Search for the cell housing the specified text and yield its (X, Y) center coordinate. 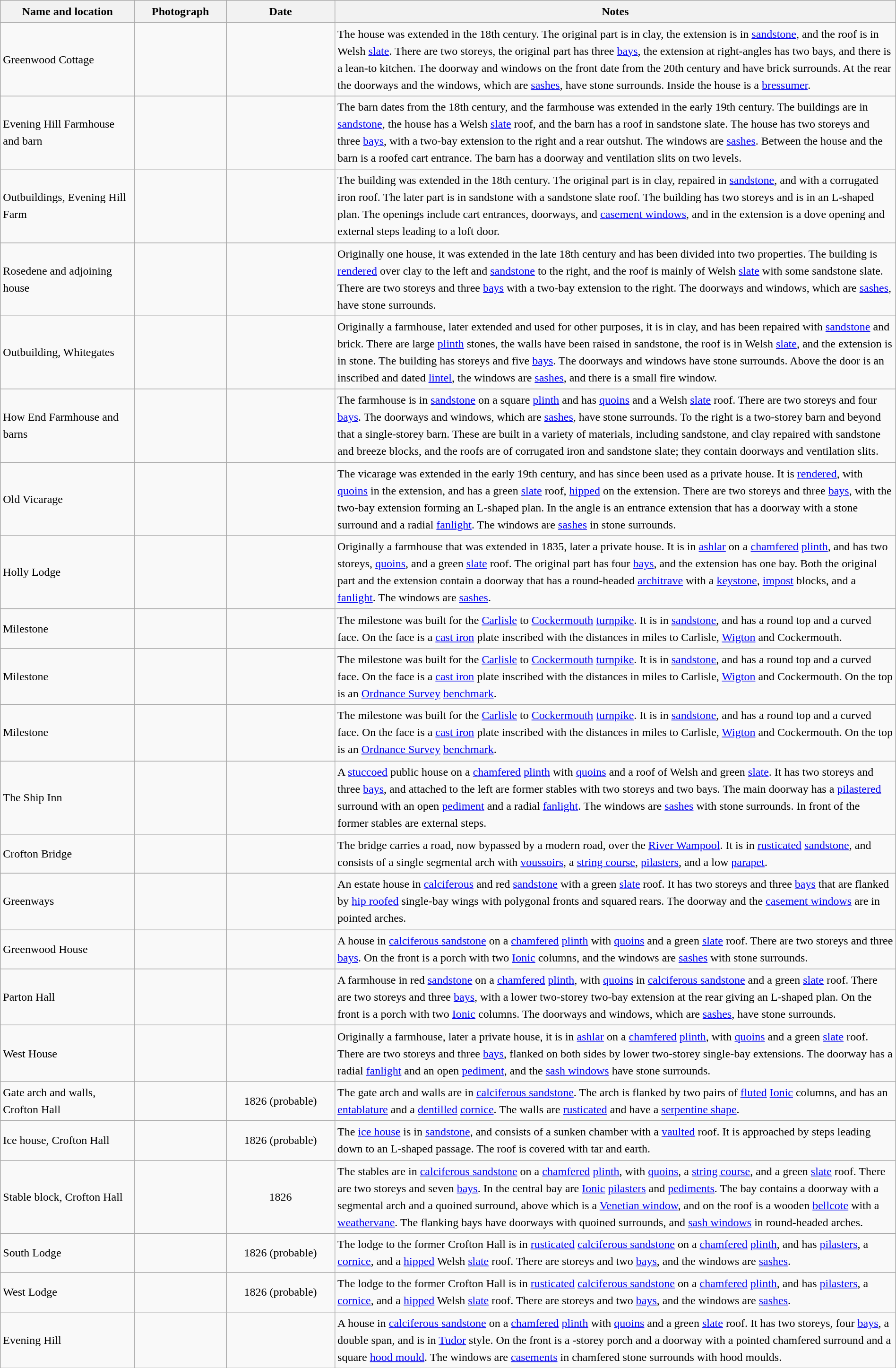
Outbuildings, Evening Hill Farm (68, 206)
Photograph (181, 11)
Holly Lodge (68, 572)
Evening Hill Farmhouse and barn (68, 132)
West Lodge (68, 1292)
Greenways (68, 902)
The Ship Inn (68, 798)
Ice house, Crofton Hall (68, 1140)
Greenwood House (68, 949)
Gate arch and walls, Crofton Hall (68, 1101)
Date (281, 11)
Crofton Bridge (68, 854)
Outbuilding, Whitegates (68, 353)
Notes (615, 11)
South Lodge (68, 1253)
Rosedene and adjoining house (68, 279)
Greenwood Cottage (68, 60)
Evening Hill (68, 1340)
How End Farmhouse and barns (68, 425)
West House (68, 1053)
1826 (281, 1197)
Old Vicarage (68, 499)
Parton Hall (68, 997)
Name and location (68, 11)
Stable block, Crofton Hall (68, 1197)
